Locate the cell with the specified text and output its (X, Y) center coordinate. 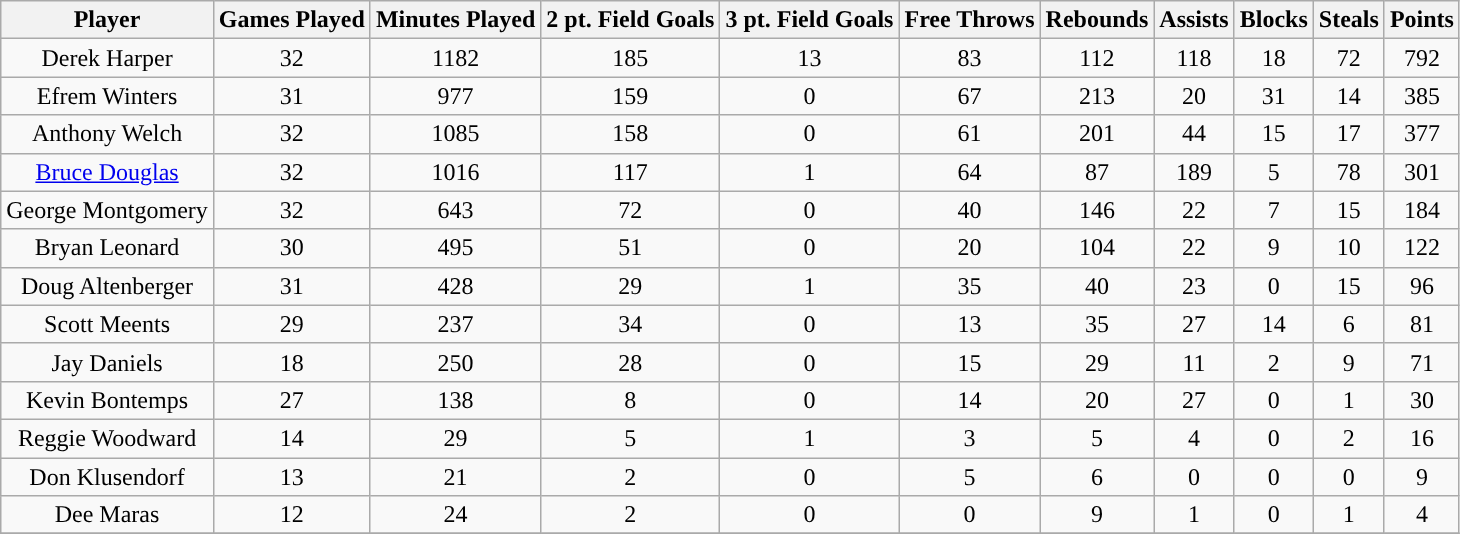
Bryan Leonard (108, 248)
495 (455, 248)
8 (630, 400)
16 (1422, 438)
Dee Maras (108, 515)
96 (1422, 286)
Efrem Winters (108, 96)
117 (630, 172)
104 (1097, 248)
Anthony Welch (108, 134)
185 (630, 58)
Rebounds (1097, 20)
Steals (1348, 20)
977 (455, 96)
Points (1422, 20)
643 (455, 210)
87 (1097, 172)
Derek Harper (108, 58)
385 (1422, 96)
Scott Meents (108, 324)
44 (1194, 134)
12 (292, 515)
Kevin Bontemps (108, 400)
112 (1097, 58)
34 (630, 324)
159 (630, 96)
Player (108, 20)
51 (630, 248)
81 (1422, 324)
428 (455, 286)
Don Klusendorf (108, 477)
11 (1194, 362)
21 (455, 477)
61 (970, 134)
Minutes Played (455, 20)
83 (970, 58)
792 (1422, 58)
118 (1194, 58)
213 (1097, 96)
1016 (455, 172)
1182 (455, 58)
10 (1348, 248)
67 (970, 96)
24 (455, 515)
Doug Altenberger (108, 286)
78 (1348, 172)
146 (1097, 210)
71 (1422, 362)
189 (1194, 172)
Free Throws (970, 20)
Games Played (292, 20)
138 (455, 400)
301 (1422, 172)
1085 (455, 134)
23 (1194, 286)
201 (1097, 134)
Blocks (1274, 20)
250 (455, 362)
Assists (1194, 20)
158 (630, 134)
17 (1348, 134)
Reggie Woodward (108, 438)
7 (1274, 210)
3 pt. Field Goals (810, 20)
64 (970, 172)
2 pt. Field Goals (630, 20)
377 (1422, 134)
184 (1422, 210)
237 (455, 324)
28 (630, 362)
Bruce Douglas (108, 172)
122 (1422, 248)
3 (970, 438)
George Montgomery (108, 210)
Jay Daniels (108, 362)
